Search for the cell housing the specified text and yield its (X, Y) center coordinate. 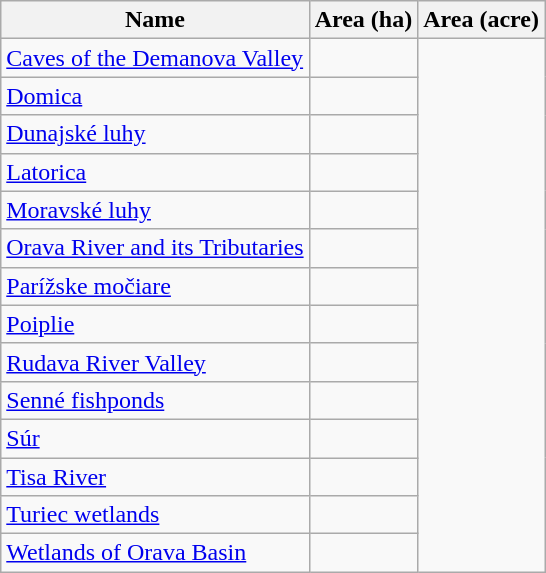
Moravské luhy (155, 210)
Turiec wetlands (155, 515)
Wetlands of Orava Basin (155, 553)
Domica (155, 96)
Parížske močiare (155, 286)
Poiplie (155, 324)
Caves of the Demanova Valley (155, 58)
Area (acre) (482, 20)
Name (155, 20)
Latorica (155, 172)
Area (ha) (364, 20)
Rudava River Valley (155, 362)
Orava River and its Tributaries (155, 248)
Senné fishponds (155, 400)
Súr (155, 438)
Dunajské luhy (155, 134)
Tisa River (155, 477)
